Find where the given text appears and provide that cell's center as [X, Y] coordinate. 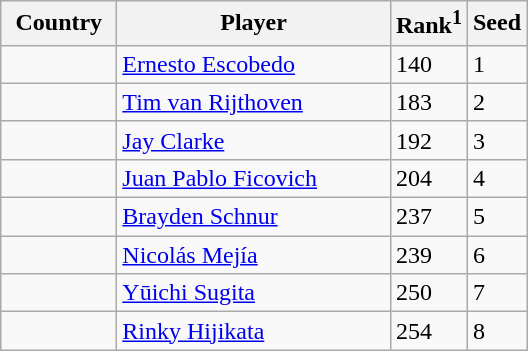
7 [496, 293]
Player [254, 24]
4 [496, 178]
Country [59, 24]
Brayden Schnur [254, 217]
Rinky Hijikata [254, 331]
237 [428, 217]
8 [496, 331]
1 [496, 64]
Seed [496, 24]
192 [428, 140]
Tim van Rijthoven [254, 102]
Jay Clarke [254, 140]
140 [428, 64]
Yūichi Sugita [254, 293]
2 [496, 102]
5 [496, 217]
239 [428, 255]
Nicolás Mejía [254, 255]
183 [428, 102]
3 [496, 140]
Juan Pablo Ficovich [254, 178]
250 [428, 293]
204 [428, 178]
6 [496, 255]
Ernesto Escobedo [254, 64]
254 [428, 331]
Rank1 [428, 24]
